Find where the given text appears and provide that cell's center as [X, Y] coordinate. 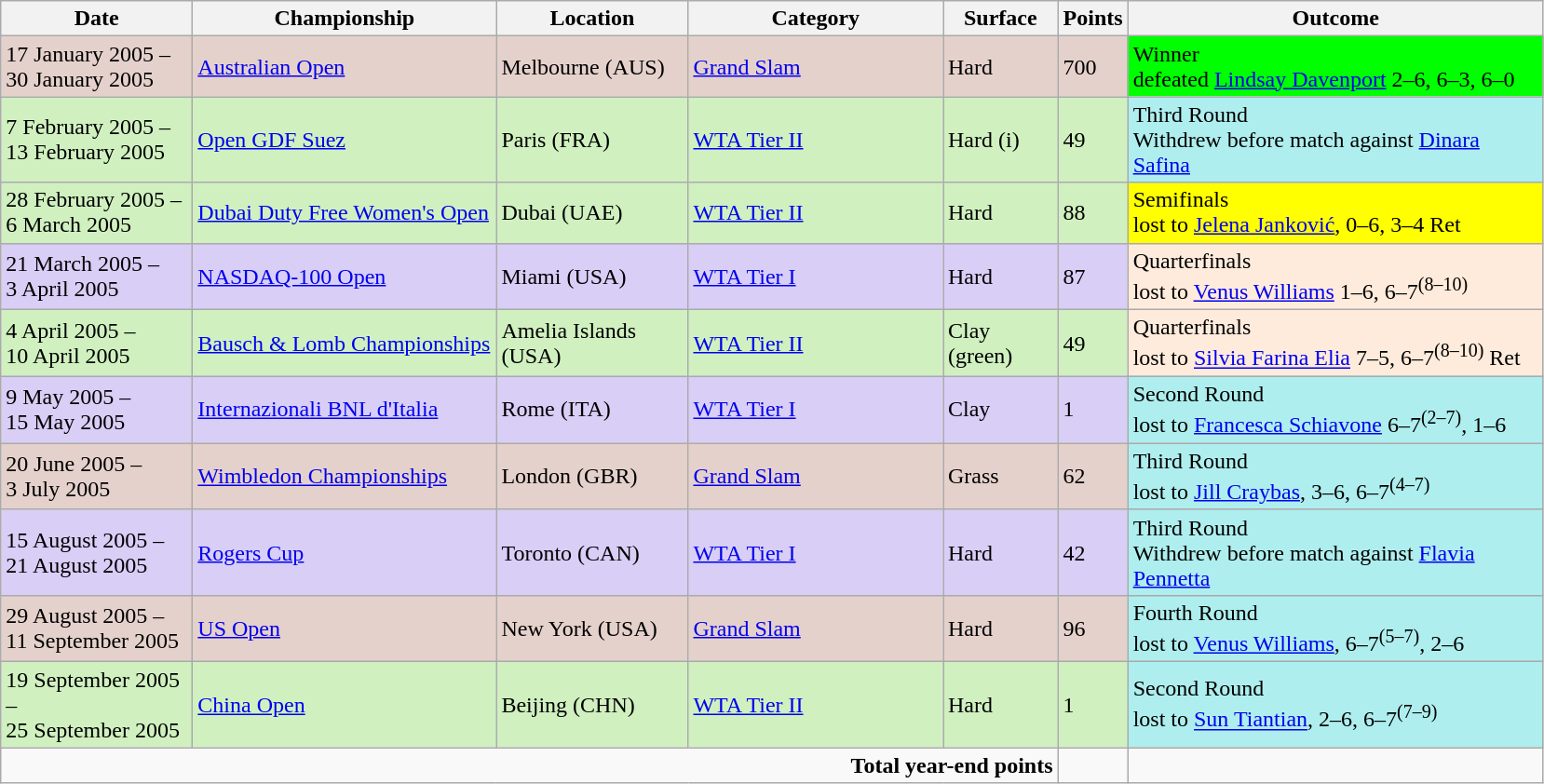
Date [97, 19]
19 September 2005 –25 September 2005 [97, 705]
Third Round Withdrew before match against Dinara Safina [1335, 140]
US Open [345, 629]
Clay (green) [1000, 344]
Semifinals lost to Jelena Janković, 0–6, 3–4 Ret [1335, 212]
21 March 2005 –3 April 2005 [97, 277]
62 [1093, 477]
Paris (FRA) [592, 140]
42 [1093, 552]
London (GBR) [592, 477]
Quarterfinals lost to Silvia Farina Elia 7–5, 6–7(8–10) Ret [1335, 344]
Internazionali BNL d'Italia [345, 410]
Rogers Cup [345, 552]
Winner defeated Lindsay Davenport 2–6, 6–3, 6–0 [1335, 67]
Third Round lost to Jill Craybas, 3–6, 6–7(4–7) [1335, 477]
Dubai (UAE) [592, 212]
700 [1093, 67]
Quarterfinals lost to Venus Williams 1–6, 6–7(8–10) [1335, 277]
Rome (ITA) [592, 410]
17 January 2005 –30 January 2005 [97, 67]
Melbourne (AUS) [592, 67]
29 August 2005 –11 September 2005 [97, 629]
Australian Open [345, 67]
Total year-end points [529, 765]
4 April 2005 –10 April 2005 [97, 344]
96 [1093, 629]
Category [816, 19]
Toronto (CAN) [592, 552]
15 August 2005 –21 August 2005 [97, 552]
Miami (USA) [592, 277]
28 February 2005 –6 March 2005 [97, 212]
9 May 2005 –15 May 2005 [97, 410]
Fourth Round lost to Venus Williams, 6–7(5–7), 2–6 [1335, 629]
Hard (i) [1000, 140]
7 February 2005 –13 February 2005 [97, 140]
Amelia Islands (USA) [592, 344]
Championship [345, 19]
Open GDF Suez [345, 140]
20 June 2005 –3 July 2005 [97, 477]
Bausch & Lomb Championships [345, 344]
China Open [345, 705]
New York (USA) [592, 629]
Clay [1000, 410]
88 [1093, 212]
Third Round Withdrew before match against Flavia Pennetta [1335, 552]
Dubai Duty Free Women's Open [345, 212]
Grass [1000, 477]
Surface [1000, 19]
Beijing (CHN) [592, 705]
Wimbledon Championships [345, 477]
Outcome [1335, 19]
Location [592, 19]
Second Round lost to Francesca Schiavone 6–7(2–7), 1–6 [1335, 410]
87 [1093, 277]
Points [1093, 19]
Second Round lost to Sun Tiantian, 2–6, 6–7(7–9) [1335, 705]
NASDAQ-100 Open [345, 277]
